Detect which cell encompasses the target text, then output its [X, Y] center coordinate. 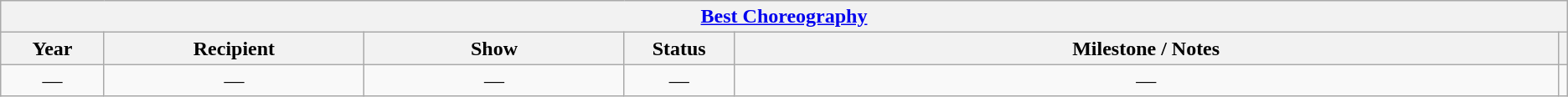
Status [678, 48]
Recipient [235, 48]
Year [52, 48]
Best Choreography [784, 17]
Milestone / Notes [1146, 48]
Show [494, 48]
